Pinpoint the cell where the given text exists, returning its (x, y) midpoint coordinate. 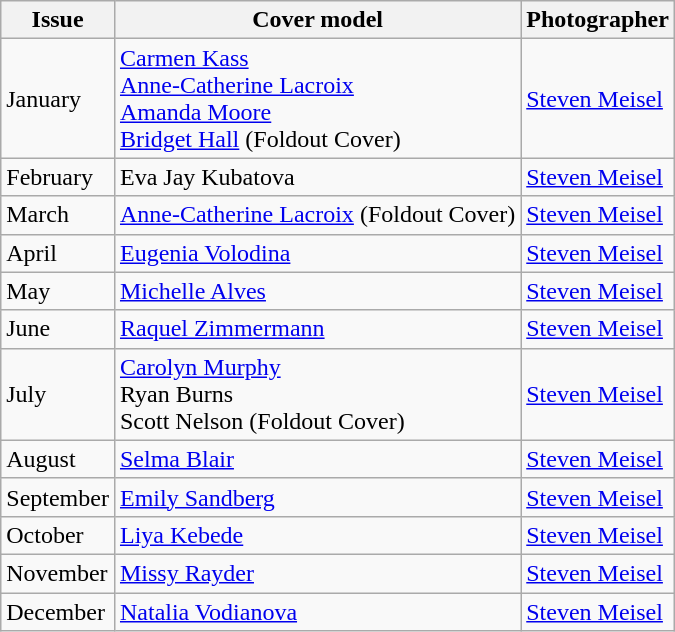
July (58, 394)
Cover model (317, 20)
Issue (58, 20)
August (58, 459)
Emily Sandberg (317, 497)
November (58, 573)
Carmen KassAnne-Catherine LacroixAmanda MooreBridget Hall (Foldout Cover) (317, 98)
June (58, 329)
May (58, 291)
December (58, 611)
Eugenia Volodina (317, 253)
Missy Rayder (317, 573)
Michelle Alves (317, 291)
Selma Blair (317, 459)
April (58, 253)
March (58, 215)
Anne-Catherine Lacroix (Foldout Cover) (317, 215)
Raquel Zimmermann (317, 329)
October (58, 535)
September (58, 497)
Photographer (598, 20)
Carolyn MurphyRyan BurnsScott Nelson (Foldout Cover) (317, 394)
Natalia Vodianova (317, 611)
February (58, 177)
Liya Kebede (317, 535)
Eva Jay Kubatova (317, 177)
January (58, 98)
